Scan for the cell matching the given text and deliver its [x, y] coordinate at center. 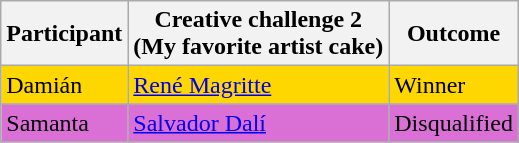
Participant [64, 34]
Damián [64, 85]
Samanta [64, 123]
Disqualified [454, 123]
Salvador Dalí [258, 123]
René Magritte [258, 85]
Outcome [454, 34]
Creative challenge 2(My favorite artist cake) [258, 34]
Winner [454, 85]
